Locate the cell with the specified text and output its (x, y) center coordinate. 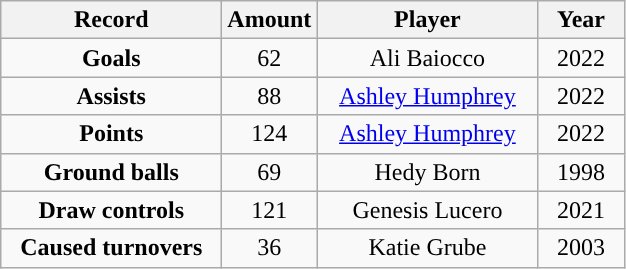
Year (581, 20)
Ground balls (112, 172)
Points (112, 134)
Katie Grube (428, 248)
2003 (581, 248)
62 (270, 58)
Record (112, 20)
2021 (581, 210)
Ali Baiocco (428, 58)
Genesis Lucero (428, 210)
Assists (112, 96)
121 (270, 210)
88 (270, 96)
Player (428, 20)
124 (270, 134)
Goals (112, 58)
Draw controls (112, 210)
Caused turnovers (112, 248)
Amount (270, 20)
1998 (581, 172)
36 (270, 248)
Hedy Born (428, 172)
69 (270, 172)
